Output the (x, y) coordinate of the center of the cell containing the given text.  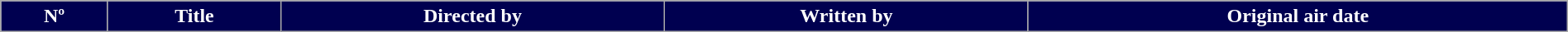
Nº (55, 16)
Title (194, 16)
Original air date (1298, 16)
Written by (846, 16)
Directed by (473, 16)
